Search for the cell housing the specified text and yield its [x, y] center coordinate. 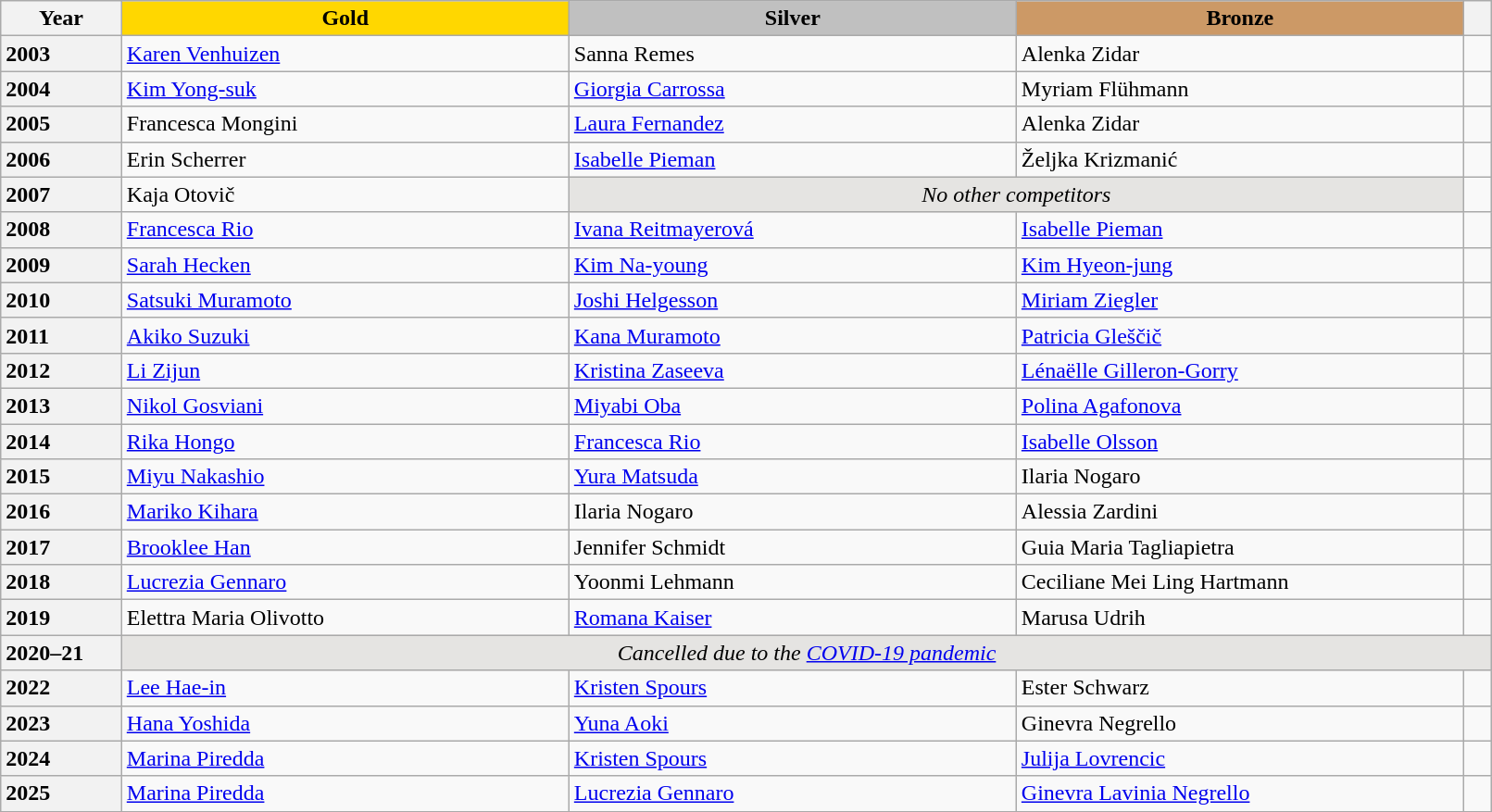
Kim Na-young [793, 265]
2016 [61, 512]
Sanna Remes [793, 54]
Alessia Zardini [1239, 512]
Romana Kaiser [793, 618]
Cancelled due to the COVID-19 pandemic [807, 653]
2012 [61, 370]
2015 [61, 477]
Mariko Kihara [345, 512]
Jennifer Schmidt [793, 547]
Kim Hyeon-jung [1239, 265]
Hana Yoshida [345, 723]
Giorgia Carrossa [793, 89]
2003 [61, 54]
Ceciliane Mei Ling Hartmann [1239, 582]
Ester Schwarz [1239, 688]
2014 [61, 442]
2022 [61, 688]
2006 [61, 159]
Kristina Zaseeva [793, 370]
Yuna Aoki [793, 723]
Polina Agafonova [1239, 406]
Year [61, 19]
2007 [61, 194]
Akiko Suzuki [345, 335]
2013 [61, 406]
Rika Hongo [345, 442]
Satsuki Muramoto [345, 300]
Isabelle Olsson [1239, 442]
Lee Hae-in [345, 688]
Miyu Nakashio [345, 477]
Erin Scherrer [345, 159]
2020–21 [61, 653]
No other competitors [1016, 194]
Silver [793, 19]
Myriam Flühmann [1239, 89]
Karen Venhuizen [345, 54]
Željka Krizmanić [1239, 159]
2011 [61, 335]
Marusa Udrih [1239, 618]
Nikol Gosviani [345, 406]
Ginevra Lavinia Negrello [1239, 793]
2024 [61, 758]
Miriam Ziegler [1239, 300]
Kaja Otovič [345, 194]
Patricia Gleščič [1239, 335]
Guia Maria Tagliapietra [1239, 547]
2023 [61, 723]
Francesca Mongini [345, 124]
2018 [61, 582]
Laura Fernandez [793, 124]
Li Zijun [345, 370]
Kana Muramoto [793, 335]
Yoonmi Lehmann [793, 582]
Joshi Helgesson [793, 300]
2019 [61, 618]
2008 [61, 230]
Sarah Hecken [345, 265]
Yura Matsuda [793, 477]
Lénaëlle Gilleron-Gorry [1239, 370]
Kim Yong-suk [345, 89]
Ginevra Negrello [1239, 723]
2009 [61, 265]
2005 [61, 124]
Ivana Reitmayerová [793, 230]
Gold [345, 19]
2017 [61, 547]
2025 [61, 793]
Elettra Maria Olivotto [345, 618]
Bronze [1239, 19]
Brooklee Han [345, 547]
2010 [61, 300]
Julija Lovrencic [1239, 758]
Miyabi Oba [793, 406]
2004 [61, 89]
